Extract the (x, y) coordinate from the center of the cell holding the provided text.  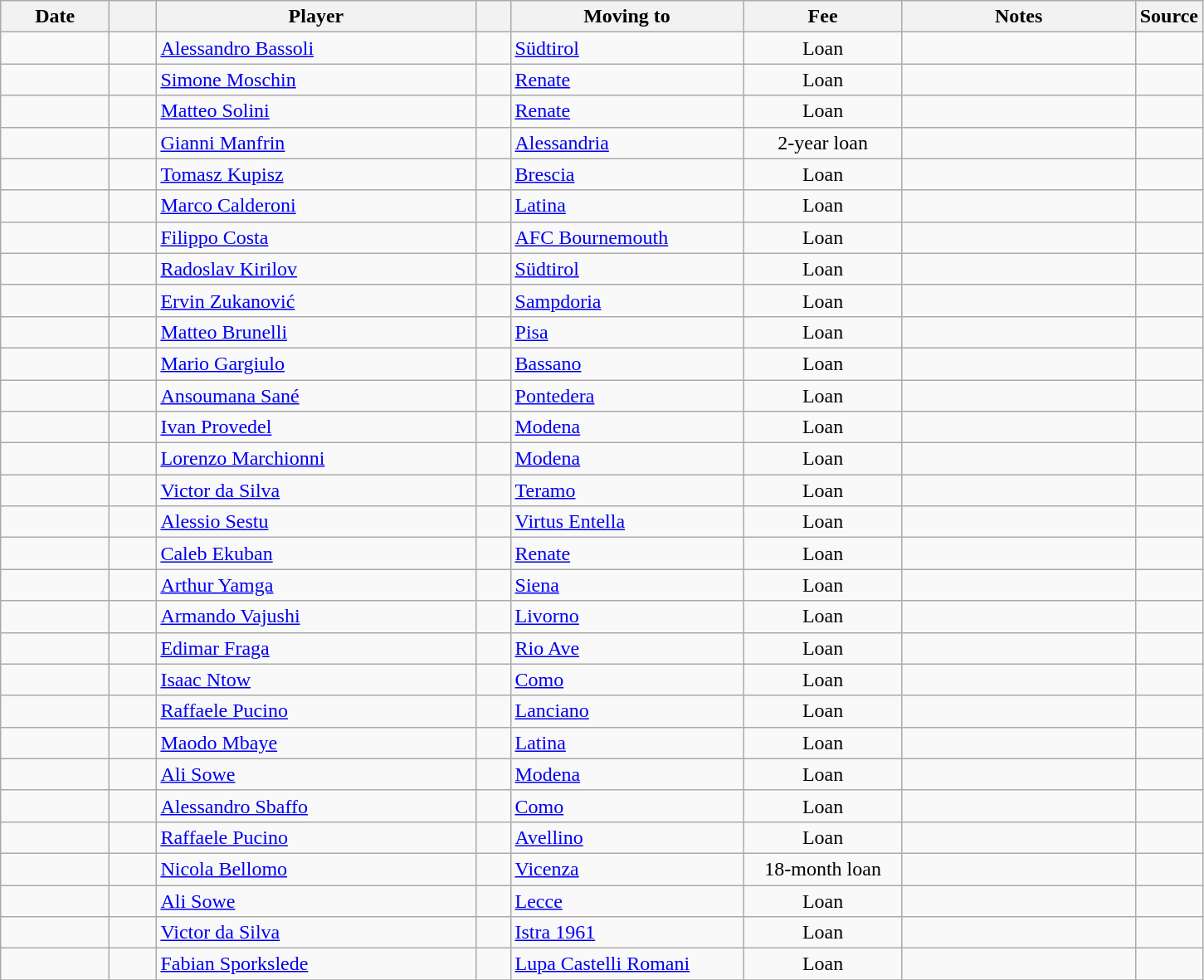
Brescia (627, 174)
Date (55, 17)
Virtus Entella (627, 522)
Isaac Ntow (316, 680)
Siena (627, 585)
Alessandro Bassoli (316, 48)
Matteo Brunelli (316, 332)
Rio Ave (627, 648)
Caleb Ekuban (316, 553)
2-year loan (823, 143)
Matteo Solini (316, 111)
Fee (823, 17)
Armando Vajushi (316, 617)
Filippo Costa (316, 237)
Fabian Sporkslede (316, 964)
Teramo (627, 490)
Ivan Provedel (316, 427)
18-month loan (823, 869)
Lecce (627, 900)
Player (316, 17)
Marco Calderoni (316, 206)
Avellino (627, 837)
Alessio Sestu (316, 522)
Simone Moschin (316, 80)
Notes (1019, 17)
Livorno (627, 617)
Lanciano (627, 711)
Alessandria (627, 143)
Ansoumana Sané (316, 396)
Moving to (627, 17)
Bassano (627, 363)
AFC Bournemouth (627, 237)
Vicenza (627, 869)
Pontedera (627, 396)
Nicola Bellomo (316, 869)
Radoslav Kirilov (316, 269)
Source (1168, 17)
Ervin Zukanović (316, 300)
Maodo Mbaye (316, 743)
Edimar Fraga (316, 648)
Lorenzo Marchionni (316, 459)
Mario Gargiulo (316, 363)
Arthur Yamga (316, 585)
Lupa Castelli Romani (627, 964)
Tomasz Kupisz (316, 174)
Gianni Manfrin (316, 143)
Pisa (627, 332)
Alessandro Sbaffo (316, 806)
Sampdoria (627, 300)
Istra 1961 (627, 933)
